Output the (x, y) coordinate of the center of the cell containing the given text.  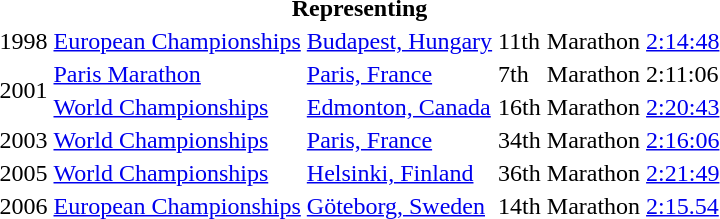
11th (520, 41)
Helsinki, Finland (399, 173)
34th (520, 140)
36th (520, 173)
Edmonton, Canada (399, 107)
16th (520, 107)
Budapest, Hungary (399, 41)
Paris Marathon (177, 74)
7th (520, 74)
European Championships (177, 41)
